Capture the cell that displays the provided text and extract its (X, Y) central coordinate. 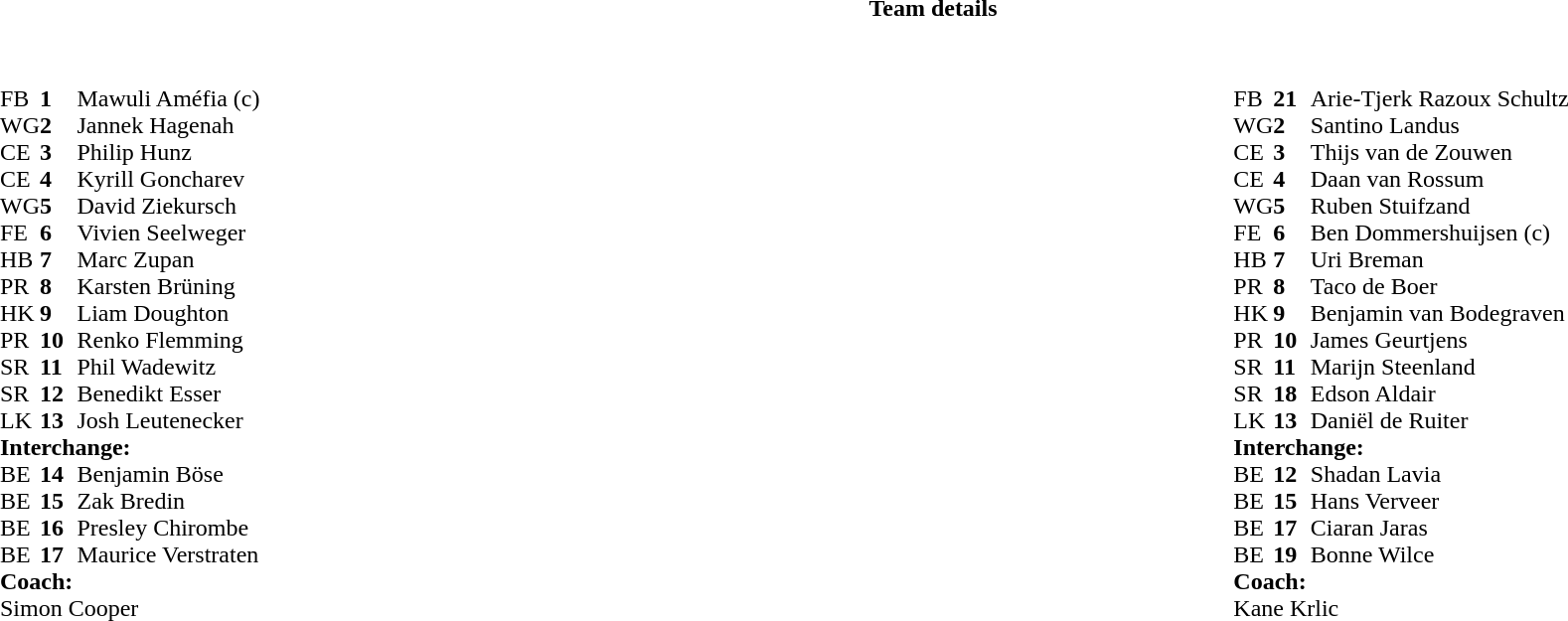
Zak Bredin (168, 501)
Presley Chirombe (168, 529)
19 (1292, 554)
14 (59, 475)
Phil Wadewitz (168, 368)
Benedikt Esser (168, 393)
Liam Doughton (168, 314)
Benjamin Böse (168, 475)
Marc Zupan (168, 260)
1 (59, 99)
Mawuli Améfia (c) (168, 99)
16 (59, 529)
Josh Leutenecker (168, 421)
Karsten Brüning (168, 286)
Jannek Hagenah (168, 125)
Philip Hunz (168, 153)
Vivien Seelweger (168, 233)
David Ziekursch (168, 207)
21 (1292, 99)
Kyrill Goncharev (168, 179)
Renko Flemming (168, 340)
Maurice Verstraten (168, 554)
18 (1292, 393)
